Return (x, y) of the center of cell containing provided text 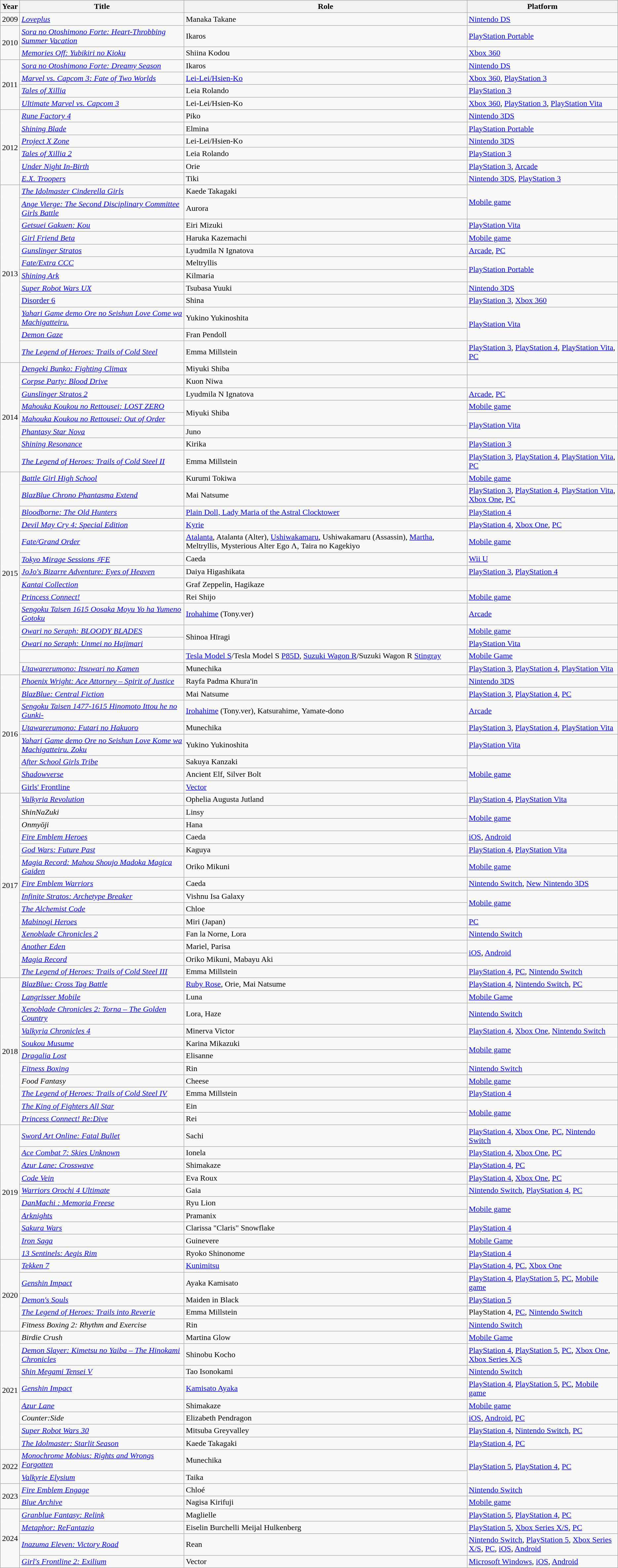
ShinNaZuki (102, 812)
Kamisato Ayaka (326, 1388)
Shining Ark (102, 276)
Fate/Grand Order (102, 542)
Microsoft Windows, iOS, Android (543, 1561)
Lora, Haze (326, 1014)
The Idolmaster: Starlit Season (102, 1443)
Counter:Side (102, 1418)
Dragalia Lost (102, 1056)
Battle Girl High School (102, 478)
Infinite Stratos: Archetype Breaker (102, 896)
Girl's Frontline 2: Exilium (102, 1561)
Ruby Rose, Orie, Mai Natsume (326, 984)
Wii U (543, 559)
Oriko Mikuni (326, 866)
Shinoa Hīragi (326, 637)
Kyrie (326, 525)
Shining Blade (102, 128)
Eva Roux (326, 1178)
Daiya Higashikata (326, 572)
Piko (326, 116)
Nintendo Switch, New Nintendo 3DS (543, 884)
Linsy (326, 812)
Platform (543, 7)
The Idolmaster Cinderella Girls (102, 191)
2017 (10, 886)
Gaia (326, 1191)
Kunimitsu (326, 1266)
Fate/Extra CCC (102, 263)
2016 (10, 734)
Meltryllis (326, 263)
Ionela (326, 1153)
Nintendo 3DS, PlayStation 3 (543, 179)
Fitness Boxing 2: Rhythm and Exercise (102, 1325)
2015 (10, 573)
Fire Emblem Warriors (102, 884)
Fan la Norne, Lora (326, 934)
Code Vein (102, 1178)
The King of Fighters All Star (102, 1106)
Graf Zeppelin, Hagikaze (326, 584)
The Legend of Heroes: Trails of Cold Steel II (102, 461)
Ryu Lion (326, 1203)
Kaguya (326, 850)
Juno (326, 432)
Kilmaria (326, 276)
Chloe (326, 909)
Utawarerumono: Futari no Hakuoro (102, 728)
Nintendo Switch, PlayStation 5, Xbox Series X/S, PC, iOS, Android (543, 1544)
Tao Isonokami (326, 1371)
Azur Lane: Crosswave (102, 1165)
Shiina Kodou (326, 53)
PlayStation 3, PlayStation 4, PlayStation Vita, Xbox One, PC (543, 495)
After School Girls Tribe (102, 762)
2013 (10, 274)
Phoenix Wright: Ace Attorney – Spirit of Justice (102, 681)
2023 (10, 1496)
Disorder 6 (102, 301)
Fran Pendoll (326, 335)
2022 (10, 1466)
Valkyrie Elysium (102, 1477)
Taika (326, 1477)
2021 (10, 1390)
Sachi (326, 1136)
Mahouka Koukou no Rettousei: LOST ZERO (102, 407)
Fire Emblem Heroes (102, 837)
2011 (10, 84)
Irohahime (Tony.ver) (326, 614)
Iron Saga (102, 1241)
Onmyōji (102, 825)
BlazBlue: Cross Tag Battle (102, 984)
The Legend of Heroes: Trails of Cold Steel IV (102, 1094)
Ophelia Augusta Jutland (326, 800)
Valkyria Chronicles 4 (102, 1031)
Birdie Crush (102, 1337)
Xenoblade Chronicles 2 (102, 934)
Tiki (326, 179)
PlayStation 4, Xbox One, PC, Nintendo Switch (543, 1136)
Corpse Party: Blood Drive (102, 381)
Fire Emblem Engage (102, 1490)
Gunslinger Stratos 2 (102, 394)
2024 (10, 1538)
Another Eden (102, 946)
Tales of Xillia (102, 91)
PlayStation 3, PlayStation 4 (543, 572)
PlayStation 3, PlayStation 4, PC (543, 694)
Sora no Otoshimono Forte: Dreamy Season (102, 66)
Haruka Kazemachi (326, 238)
Soukou Musume (102, 1043)
Azur Lane (102, 1405)
Sora no Otoshimono Forte: Heart-Throbbing Summer Vacation (102, 36)
Xbox 360, PlayStation 3, PlayStation Vita (543, 103)
Shining Resonance (102, 444)
2019 (10, 1192)
Rei Shijo (326, 597)
God Wars: Future Past (102, 850)
PlayStation 4, PlayStation 5, PC, Xbox One, Xbox Series X/S (543, 1354)
Under Night In-Birth (102, 166)
Tales of Xillia 2 (102, 153)
Magia Record (102, 959)
Cheese (326, 1081)
Owari no Seraph: Unmei no Hajimari (102, 643)
Demon Gaze (102, 335)
Sengoku Taisen 1477-1615 Hinomoto Ittou he no Gunki- (102, 711)
Rayfa Padma Khura'in (326, 681)
PlayStation 3, Arcade (543, 166)
Elisanne (326, 1056)
Rune Factory 4 (102, 116)
Girl Friend Beta (102, 238)
Sakura Wars (102, 1228)
Owari no Seraph: BLOODY BLADES (102, 631)
Oriko Mikuni, Mabayu Aki (326, 959)
Demon Slayer: Kimetsu no Yaiba – The Hinokami Chronicles (102, 1354)
Phantasy Star Nova (102, 432)
Miri (Japan) (326, 921)
2012 (10, 147)
E.X. Troopers (102, 179)
Aurora (326, 209)
Karina Mikazuki (326, 1043)
The Legend of Heroes: Trails of Cold Steel (102, 352)
The Legend of Heroes: Trails into Reverie (102, 1312)
Maiden in Black (326, 1300)
Shina (326, 301)
Girls' Frontline (102, 787)
Shin Megami Tensei V (102, 1371)
Ancient Elf, Silver Bolt (326, 774)
Marvel vs. Capcom 3: Fate of Two Worlds (102, 78)
Mabinogi Heroes (102, 921)
Vishnu Isa Galaxy (326, 896)
2010 (10, 42)
Kurumi Tokiwa (326, 478)
Elizabeth Pendragon (326, 1418)
Rean (326, 1544)
Hana (326, 825)
Princess Connect! (102, 597)
PlayStation 5 (543, 1300)
Inazuma Eleven: Victory Road (102, 1544)
Super Robot Wars UX (102, 288)
Memories Off: Yubikiri no Kioku (102, 53)
Maglielle (326, 1515)
Guinevere (326, 1241)
Shinobu Kocho (326, 1354)
13 Sentinels: Aegis Rim (102, 1253)
Bloodborne: The Old Hunters (102, 512)
Metaphor: ReFantazio (102, 1527)
Yahari Game demo Ore no Seishun Love Kome wa Machigatteiru. Zoku (102, 744)
Nintendo Switch, PlayStation 4, PC (543, 1191)
Magia Record: Mahou Shoujo Madoka Magica Gaiden (102, 866)
Ein (326, 1106)
PC (543, 921)
Tsubasa Yuuki (326, 288)
Warriors Orochi 4 Ultimate (102, 1191)
Rei (326, 1119)
Elmina (326, 128)
Plain Doll, Lady Maria of the Astral Clocktower (326, 512)
Monochrome Mobius: Rights and Wrongs Forgotten (102, 1460)
Shadowverse (102, 774)
Atalanta, Atalanta (Alter), Ushiwakamaru, Ushiwakamaru (Assassin), Martha, Meltryllis, Mysterious Alter Ego Λ, Taira no Kagekiyo (326, 542)
Kantai Collection (102, 584)
Super Robot Wars 30 (102, 1431)
JoJo's Bizarre Adventure: Eyes of Heaven (102, 572)
Manaka Takane (326, 19)
Mitsuba Greyvalley (326, 1431)
Project X Zone (102, 141)
2020 (10, 1295)
Year (10, 7)
Ace Combat 7: Skies Unknown (102, 1153)
PlayStation 4, PC, Xbox One (543, 1266)
BlazBlue Chrono Phantasma Extend (102, 495)
Kuon Niwa (326, 381)
PlayStation 4, Xbox One, Nintendo Switch (543, 1031)
Granblue Fantasy: Relink (102, 1515)
Princess Connect! Re:Dive (102, 1119)
Dengeki Bunko: Fighting Climax (102, 369)
2014 (10, 417)
Chloé (326, 1490)
Food Fantasy (102, 1081)
Valkyria Revolution (102, 800)
Langrisser Mobile (102, 997)
Devil May Cry 4: Special Edition (102, 525)
BlazBlue: Central Fiction (102, 694)
Tekken 7 (102, 1266)
Sword Art Online: Fatal Bullet (102, 1136)
Yahari Game demo Ore no Seishun Love Come wa Machigatteiru. (102, 317)
The Legend of Heroes: Trails of Cold Steel III (102, 972)
Nagisa Kirifuji (326, 1502)
Xenoblade Chronicles 2: Torna – The Golden Country (102, 1014)
Ange Vierge: The Second Disciplinary Committee Girls Battle (102, 209)
Role (326, 7)
Clarissa "Claris" Snowflake (326, 1228)
Gunslinger Stratos (102, 250)
2009 (10, 19)
Irohahime (Tony.ver), Katsurahime, Yamate-dono (326, 711)
Xbox 360 (543, 53)
Arknights (102, 1216)
The Alchemist Code (102, 909)
Eiri Mizuki (326, 225)
Getsuei Gakuen: Kou (102, 225)
Luna (326, 997)
PlayStation 3, Xbox 360 (543, 301)
Ayaka Kamisato (326, 1283)
Ryoko Shinonome (326, 1253)
Kirika (326, 444)
Mariel, Parisa (326, 946)
Fitness Boxing (102, 1068)
Sakuya Kanzaki (326, 762)
iOS, Android, PC (543, 1418)
Sengoku Taisen 1615 Oosaka Moyu Yo ha Yumeno Gotoku (102, 614)
DanMachi : Memoria Freese (102, 1203)
Eiselin Burchelli Meijal Hulkenberg (326, 1527)
Orie (326, 166)
Loveplus (102, 19)
Xbox 360, PlayStation 3 (543, 78)
Martina Glow (326, 1337)
Minerva Victor (326, 1031)
Mahouka Koukou no Rettousei: Out of Order (102, 419)
Tokyo Mirage Sessions ♯FE (102, 559)
Pramanix (326, 1216)
2018 (10, 1052)
PlayStation 5, Xbox Series X/S, PC (543, 1527)
Blue Archive (102, 1502)
Utawarerumono: Itsuwari no Kamen (102, 669)
Ultimate Marvel vs. Capcom 3 (102, 103)
Demon's Souls (102, 1300)
Title (102, 7)
Tesla Model S/Tesla Model S P85D, Suzuki Wagon R/Suzuki Wagon R Stingray (326, 656)
